Output the [X, Y] coordinate of the center of the cell containing the given text.  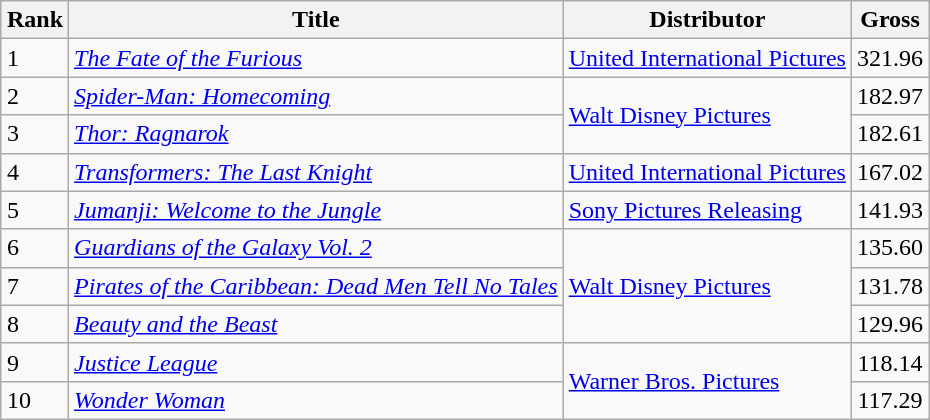
Warner Bros. Pictures [707, 381]
Gross [890, 20]
Beauty and the Beast [316, 324]
Justice League [316, 362]
Distributor [707, 20]
Title [316, 20]
9 [34, 362]
Sony Pictures Releasing [707, 210]
182.61 [890, 134]
Guardians of the Galaxy Vol. 2 [316, 248]
182.97 [890, 96]
Jumanji: Welcome to the Jungle [316, 210]
141.93 [890, 210]
5 [34, 210]
Thor: Ragnarok [316, 134]
167.02 [890, 172]
4 [34, 172]
Transformers: The Last Knight [316, 172]
Pirates of the Caribbean: Dead Men Tell No Tales [316, 286]
10 [34, 400]
321.96 [890, 58]
Rank [34, 20]
The Fate of the Furious [316, 58]
2 [34, 96]
3 [34, 134]
135.60 [890, 248]
6 [34, 248]
129.96 [890, 324]
Wonder Woman [316, 400]
1 [34, 58]
131.78 [890, 286]
7 [34, 286]
Spider-Man: Homecoming [316, 96]
117.29 [890, 400]
118.14 [890, 362]
8 [34, 324]
